Capture the cell that displays the provided text and extract its [x, y] central coordinate. 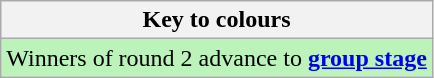
Key to colours [217, 20]
Winners of round 2 advance to group stage [217, 58]
